Search for the cell housing the specified text and yield its [x, y] center coordinate. 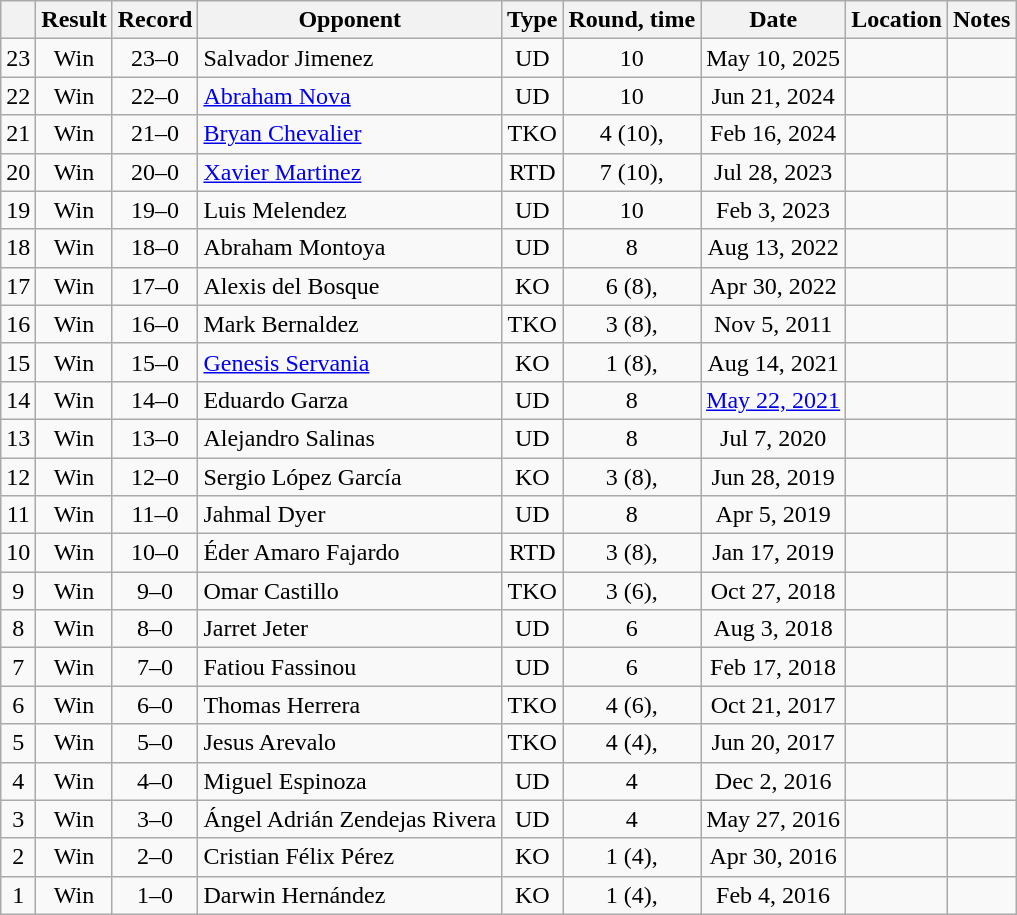
16–0 [155, 324]
Genesis Servania [350, 362]
Jul 28, 2023 [774, 172]
Alexis del Bosque [350, 286]
Result [74, 20]
Jahmal Dyer [350, 515]
Omar Castillo [350, 591]
Fatiou Fassinou [350, 667]
13–0 [155, 438]
9 [18, 591]
Aug 3, 2018 [774, 629]
17–0 [155, 286]
7–0 [155, 667]
Location [897, 20]
Oct 21, 2017 [774, 705]
Nov 5, 2011 [774, 324]
1–0 [155, 895]
21 [18, 134]
Aug 14, 2021 [774, 362]
Jun 20, 2017 [774, 743]
Dec 2, 2016 [774, 781]
7 (10), [632, 172]
Jun 21, 2024 [774, 96]
Record [155, 20]
1 [18, 895]
Ángel Adrián Zendejas Rivera [350, 819]
4 (10), [632, 134]
3–0 [155, 819]
Feb 3, 2023 [774, 210]
17 [18, 286]
May 10, 2025 [774, 58]
2 [18, 857]
Abraham Montoya [350, 248]
Thomas Herrera [350, 705]
18 [18, 248]
Date [774, 20]
5 [18, 743]
6–0 [155, 705]
Eduardo Garza [350, 400]
7 [18, 667]
18–0 [155, 248]
3 (6), [632, 591]
11 [18, 515]
Apr 5, 2019 [774, 515]
19–0 [155, 210]
15–0 [155, 362]
4–0 [155, 781]
May 27, 2016 [774, 819]
Salvador Jimenez [350, 58]
8–0 [155, 629]
Feb 4, 2016 [774, 895]
11–0 [155, 515]
Darwin Hernández [350, 895]
1 (8), [632, 362]
Aug 13, 2022 [774, 248]
22–0 [155, 96]
4 (6), [632, 705]
Oct 27, 2018 [774, 591]
Notes [981, 20]
23 [18, 58]
Luis Melendez [350, 210]
Round, time [632, 20]
9–0 [155, 591]
4 (4), [632, 743]
22 [18, 96]
23–0 [155, 58]
Type [532, 20]
20–0 [155, 172]
Éder Amaro Fajardo [350, 553]
Jun 28, 2019 [774, 477]
21–0 [155, 134]
Jul 7, 2020 [774, 438]
Apr 30, 2022 [774, 286]
Jan 17, 2019 [774, 553]
Opponent [350, 20]
14 [18, 400]
5–0 [155, 743]
Feb 16, 2024 [774, 134]
12 [18, 477]
Xavier Martinez [350, 172]
Bryan Chevalier [350, 134]
Abraham Nova [350, 96]
Cristian Félix Pérez [350, 857]
Apr 30, 2016 [774, 857]
Mark Bernaldez [350, 324]
15 [18, 362]
Miguel Espinoza [350, 781]
6 (8), [632, 286]
2–0 [155, 857]
Alejandro Salinas [350, 438]
13 [18, 438]
Jarret Jeter [350, 629]
May 22, 2021 [774, 400]
Feb 17, 2018 [774, 667]
14–0 [155, 400]
Jesus Arevalo [350, 743]
16 [18, 324]
10–0 [155, 553]
19 [18, 210]
3 [18, 819]
20 [18, 172]
12–0 [155, 477]
Sergio López García [350, 477]
